Identify which cell holds the provided text, then report its [x, y] central coordinate. 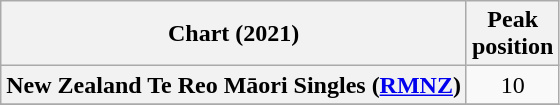
10 [512, 85]
Peakposition [512, 34]
Chart (2021) [234, 34]
New Zealand Te Reo Māori Singles (RMNZ) [234, 85]
